Detect which cell encompasses the target text, then output its [x, y] center coordinate. 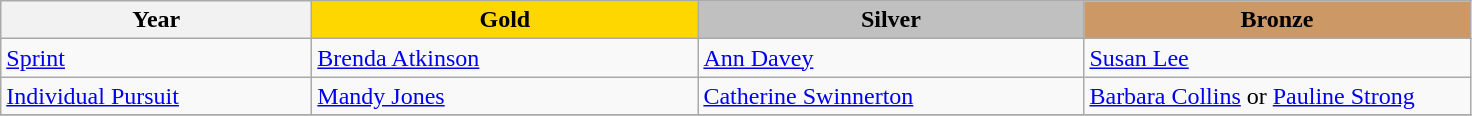
Mandy Jones [505, 96]
Brenda Atkinson [505, 58]
Bronze [1277, 20]
Susan Lee [1277, 58]
Barbara Collins or Pauline Strong [1277, 96]
Silver [891, 20]
Year [156, 20]
Individual Pursuit [156, 96]
Sprint [156, 58]
Gold [505, 20]
Catherine Swinnerton [891, 96]
Ann Davey [891, 58]
